Find where the given text appears and provide that cell's center as [X, Y] coordinate. 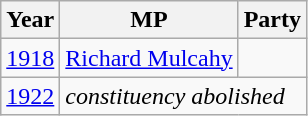
MP [149, 20]
Richard Mulcahy [149, 58]
1922 [30, 96]
constituency abolished [184, 96]
1918 [30, 58]
Year [30, 20]
Party [272, 20]
